For the text-containing cell, return its midpoint in [x, y] coordinate format. 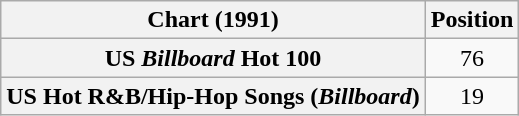
19 [472, 96]
US Hot R&B/Hip-Hop Songs (Billboard) [213, 96]
76 [472, 58]
Chart (1991) [213, 20]
Position [472, 20]
US Billboard Hot 100 [213, 58]
